From the cell containing the given text, extract its center point as (X, Y) coordinate. 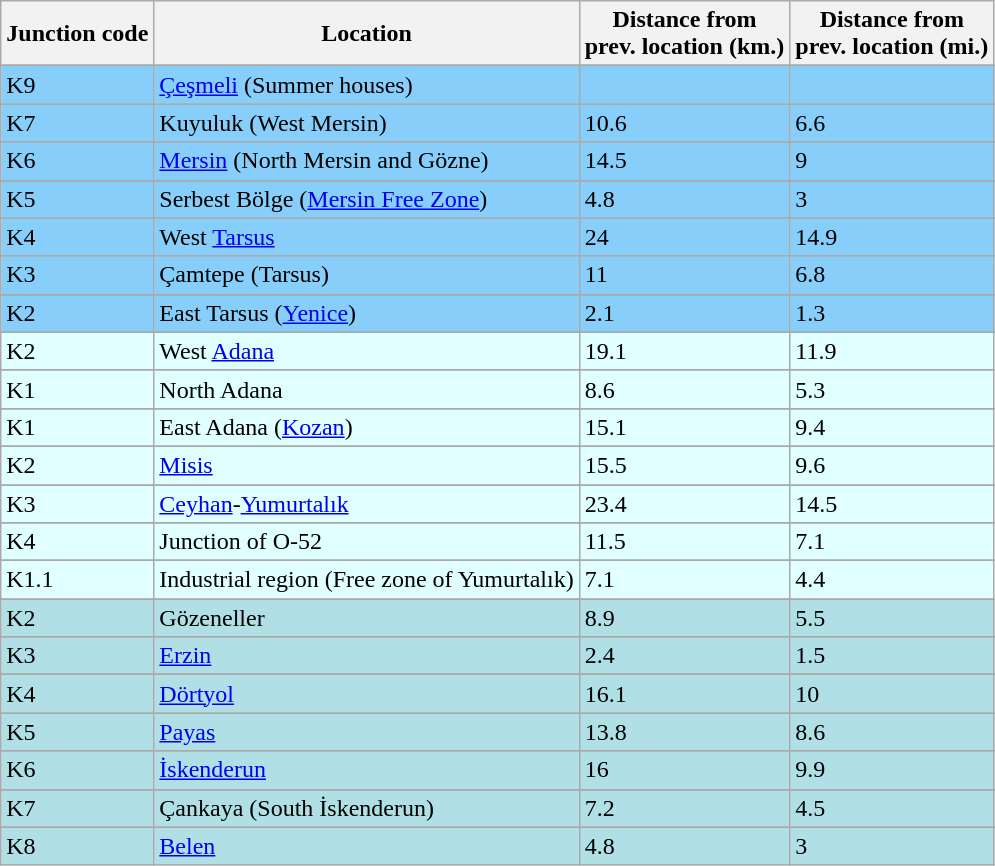
İskenderun (366, 770)
Misis (366, 465)
Distance fromprev. location (km.) (684, 34)
4.4 (892, 580)
Location (366, 34)
2.1 (684, 313)
West Adana (366, 351)
1.3 (892, 313)
Distance fromprev. location (mi.) (892, 34)
9.6 (892, 465)
Dörtyol (366, 694)
9 (892, 161)
6.6 (892, 123)
Çeşmeli (Summer houses) (366, 85)
Junction of O-52 (366, 542)
Industrial region (Free zone of Yumurtalık) (366, 580)
8.9 (684, 618)
Mersin (North Mersin and Gözne) (366, 161)
9.4 (892, 427)
10 (892, 694)
Junction code (78, 34)
10.6 (684, 123)
Ceyhan-Yumurtalık (366, 503)
6.8 (892, 275)
North Adana (366, 389)
West Tarsus (366, 237)
19.1 (684, 351)
9.9 (892, 770)
K9 (78, 85)
K8 (78, 846)
7.2 (684, 808)
Belen (366, 846)
11 (684, 275)
1.5 (892, 656)
East Tarsus (Yenice) (366, 313)
Payas (366, 732)
Kuyuluk (West Mersin) (366, 123)
Çamtepe (Tarsus) (366, 275)
2.4 (684, 656)
5.3 (892, 389)
13.8 (684, 732)
Erzin (366, 656)
15.5 (684, 465)
K1.1 (78, 580)
11.9 (892, 351)
Serbest Bölge (Mersin Free Zone) (366, 199)
4.5 (892, 808)
East Adana (Kozan) (366, 427)
16.1 (684, 694)
24 (684, 237)
14.9 (892, 237)
11.5 (684, 542)
15.1 (684, 427)
5.5 (892, 618)
Gözeneller (366, 618)
23.4 (684, 503)
16 (684, 770)
Çankaya (South İskenderun) (366, 808)
